For the text-containing cell, return its midpoint in (X, Y) coordinate format. 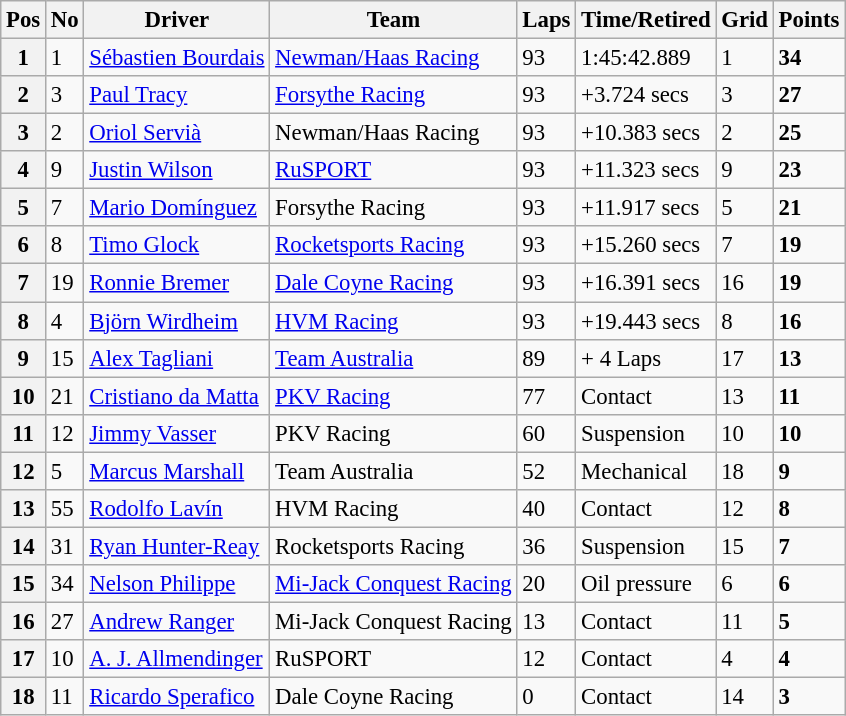
40 (546, 509)
Grid (744, 20)
60 (546, 433)
0 (546, 697)
20 (546, 584)
Björn Wirdheim (177, 321)
Marcus Marshall (177, 471)
No (65, 20)
Ricardo Sperafico (177, 697)
Team (394, 20)
+10.383 secs (646, 133)
36 (546, 546)
Laps (546, 20)
Jimmy Vasser (177, 433)
Paul Tracy (177, 95)
52 (546, 471)
Alex Tagliani (177, 358)
+15.260 secs (646, 245)
Ronnie Bremer (177, 283)
Ryan Hunter-Reay (177, 546)
Justin Wilson (177, 170)
Oriol Servià (177, 133)
Time/Retired (646, 20)
89 (546, 358)
Driver (177, 20)
77 (546, 396)
55 (65, 509)
Cristiano da Matta (177, 396)
Andrew Ranger (177, 621)
+11.323 secs (646, 170)
A. J. Allmendinger (177, 659)
Mario Domínguez (177, 208)
+19.443 secs (646, 321)
+3.724 secs (646, 95)
Nelson Philippe (177, 584)
+16.391 secs (646, 283)
Points (808, 20)
Oil pressure (646, 584)
Sébastien Bourdais (177, 58)
+11.917 secs (646, 208)
25 (808, 133)
31 (65, 546)
Rodolfo Lavín (177, 509)
+ 4 Laps (646, 358)
Pos (24, 20)
Mechanical (646, 471)
Timo Glock (177, 245)
1:45:42.889 (646, 58)
23 (808, 170)
